Identify which cell holds the provided text, then report its [X, Y] central coordinate. 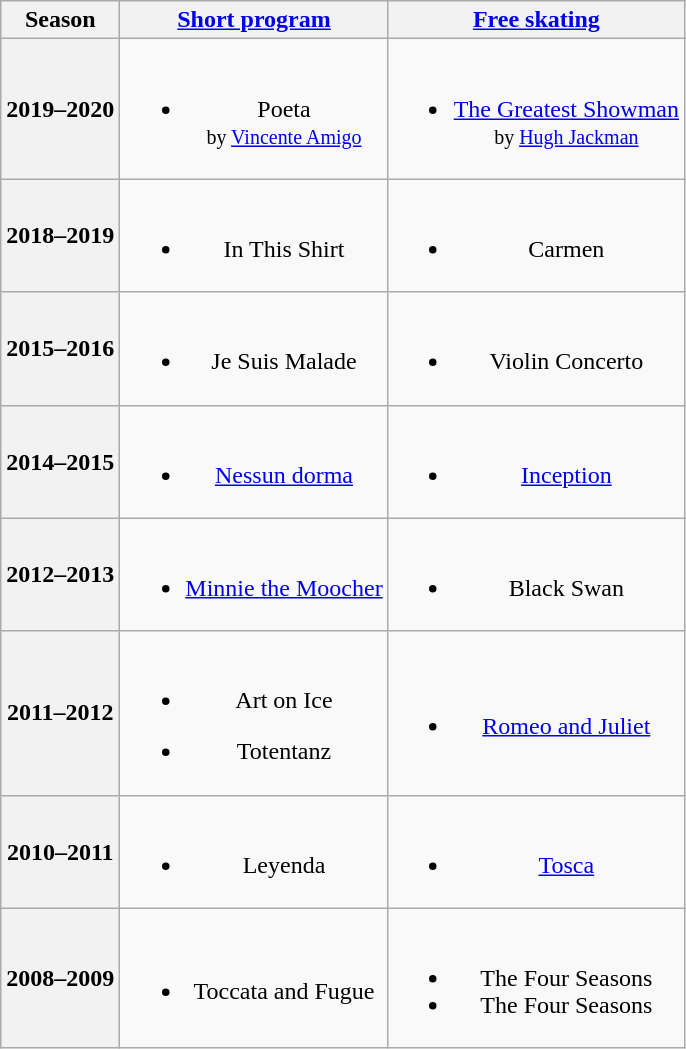
Short program [254, 20]
2011–2012 [60, 713]
Leyenda [254, 852]
Art on Ice Totentanz [254, 713]
2014–2015 [60, 462]
Poeta by Vincente Amigo [254, 109]
2010–2011 [60, 852]
Carmen [536, 236]
Romeo and Juliet [536, 713]
Season [60, 20]
The Greatest Showmanby Hugh Jackman [536, 109]
Black Swan [536, 574]
2008–2009 [60, 978]
Nessun dorma [254, 462]
Tosca [536, 852]
2012–2013 [60, 574]
2018–2019 [60, 236]
2019–2020 [60, 109]
2015–2016 [60, 348]
The Four Seasons The Four Seasons [536, 978]
Minnie the Moocher [254, 574]
Free skating [536, 20]
Toccata and Fugue [254, 978]
Violin Concerto [536, 348]
Je Suis Malade [254, 348]
In This Shirt [254, 236]
Inception [536, 462]
